Determine the (X, Y) coordinate at the center of the cell enclosing the given text.  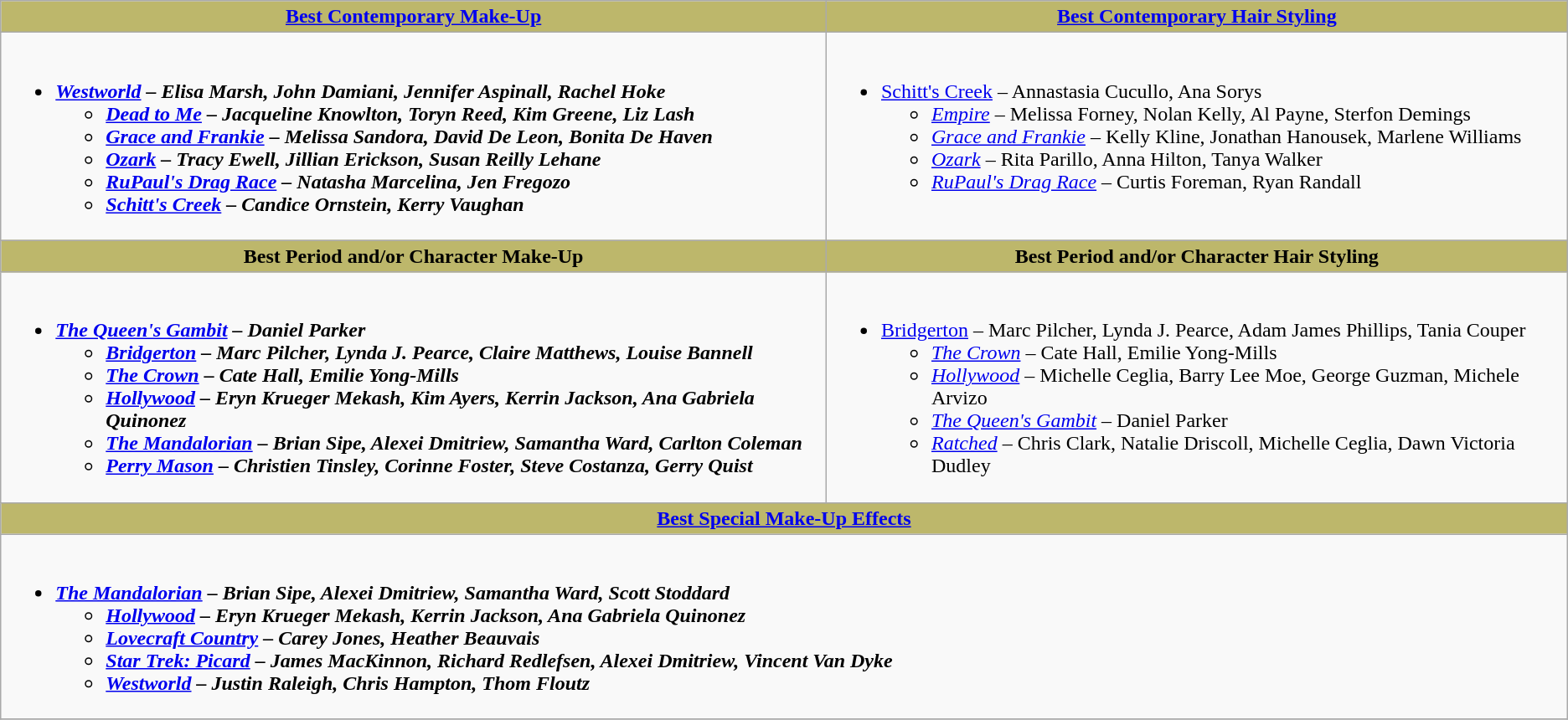
Best Period and/or Character Hair Styling (1196, 256)
Best Contemporary Hair Styling (1196, 17)
Best Period and/or Character Make-Up (414, 256)
Best Contemporary Make-Up (414, 17)
Best Special Make-Up Effects (784, 518)
